Return the (x, y) coordinate for the center point of the cell that contains the specified text.  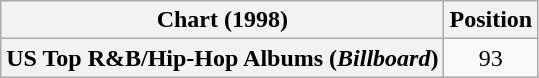
93 (491, 58)
Chart (1998) (222, 20)
US Top R&B/Hip-Hop Albums (Billboard) (222, 58)
Position (491, 20)
